Identify which cell holds the provided text, then report its (X, Y) central coordinate. 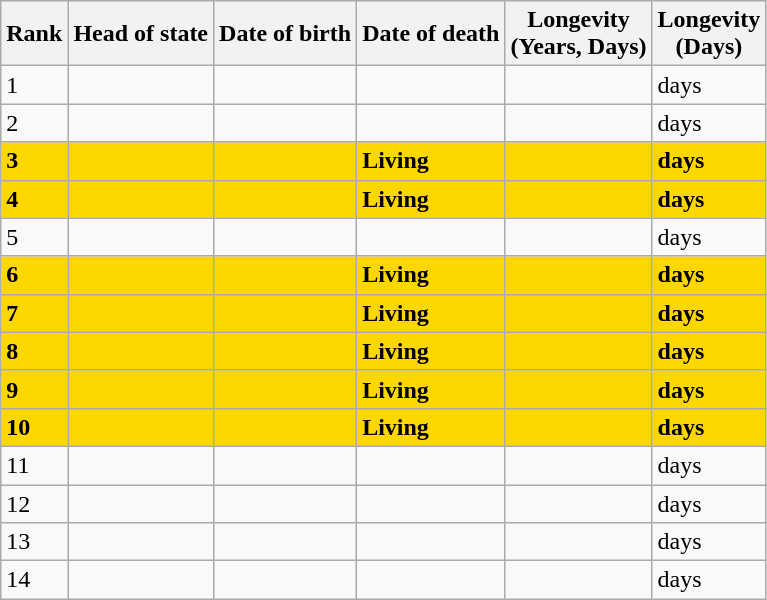
3 (34, 161)
2 (34, 123)
11 (34, 465)
8 (34, 351)
Date of death (431, 34)
10 (34, 427)
1 (34, 85)
4 (34, 199)
14 (34, 580)
Head of state (141, 34)
Rank (34, 34)
5 (34, 237)
Date of birth (286, 34)
9 (34, 389)
12 (34, 503)
Longevity(Years, Days) (578, 34)
Longevity(Days) (709, 34)
6 (34, 275)
7 (34, 313)
13 (34, 542)
